Output the (X, Y) coordinate of the center of the cell containing the given text.  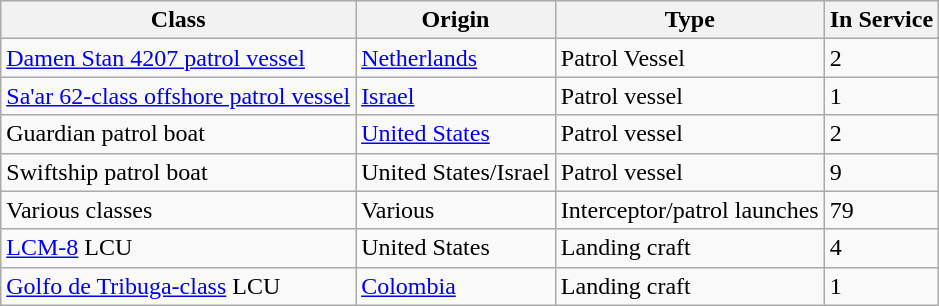
9 (881, 172)
4 (881, 248)
Colombia (456, 286)
Type (690, 20)
Netherlands (456, 58)
Israel (456, 96)
United States/Israel (456, 172)
Swiftship patrol boat (178, 172)
Various classes (178, 210)
Origin (456, 20)
Sa'ar 62-class offshore patrol vessel (178, 96)
In Service (881, 20)
Damen Stan 4207 patrol vessel (178, 58)
Interceptor/patrol launches (690, 210)
Guardian patrol boat (178, 134)
Patrol Vessel (690, 58)
79 (881, 210)
Various (456, 210)
Class (178, 20)
LCM-8 LCU (178, 248)
Golfo de Tribuga-class LCU (178, 286)
